Provide the [x, y] coordinate of the cell's center where the given text is located.  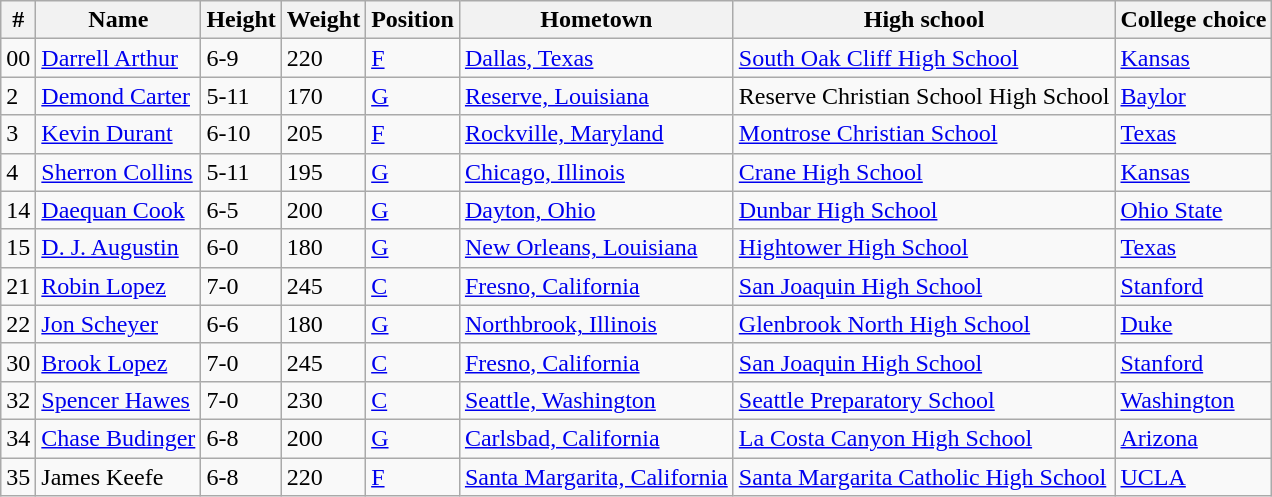
Dallas, Texas [596, 58]
Reserve Christian School High School [924, 96]
Sherron Collins [118, 172]
D. J. Augustin [118, 248]
Duke [1194, 324]
Glenbrook North High School [924, 324]
Chase Budinger [118, 438]
Baylor [1194, 96]
Carlsbad, California [596, 438]
# [18, 20]
Chicago, Illinois [596, 172]
New Orleans, Louisiana [596, 248]
6-5 [241, 210]
Ohio State [1194, 210]
00 [18, 58]
Dayton, Ohio [596, 210]
James Keefe [118, 477]
Hometown [596, 20]
Northbrook, Illinois [596, 324]
Spencer Hawes [118, 400]
South Oak Cliff High School [924, 58]
Seattle Preparatory School [924, 400]
14 [18, 210]
Darrell Arthur [118, 58]
Santa Margarita, California [596, 477]
UCLA [1194, 477]
195 [323, 172]
College choice [1194, 20]
Position [413, 20]
32 [18, 400]
Robin Lopez [118, 286]
Santa Margarita Catholic High School [924, 477]
Demond Carter [118, 96]
6-0 [241, 248]
3 [18, 134]
Hightower High School [924, 248]
Reserve, Louisiana [596, 96]
Jon Scheyer [118, 324]
6-6 [241, 324]
4 [18, 172]
Arizona [1194, 438]
6-9 [241, 58]
Brook Lopez [118, 362]
22 [18, 324]
La Costa Canyon High School [924, 438]
170 [323, 96]
Daequan Cook [118, 210]
Kevin Durant [118, 134]
2 [18, 96]
Weight [323, 20]
Dunbar High School [924, 210]
Height [241, 20]
High school [924, 20]
35 [18, 477]
6-10 [241, 134]
15 [18, 248]
Montrose Christian School [924, 134]
Seattle, Washington [596, 400]
Crane High School [924, 172]
Washington [1194, 400]
21 [18, 286]
205 [323, 134]
Name [118, 20]
34 [18, 438]
30 [18, 362]
Rockville, Maryland [596, 134]
230 [323, 400]
